Provide the (x, y) coordinate of the cell's center where the given text is located.  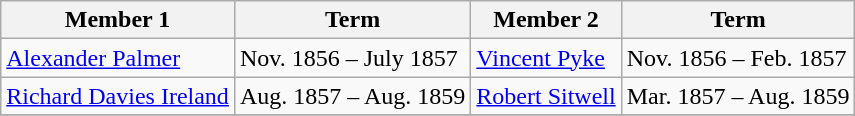
Vincent Pyke (546, 58)
Aug. 1857 – Aug. 1859 (352, 96)
Robert Sitwell (546, 96)
Nov. 1856 – July 1857 (352, 58)
Member 2 (546, 20)
Member 1 (118, 20)
Alexander Palmer (118, 58)
Mar. 1857 – Aug. 1859 (738, 96)
Richard Davies Ireland (118, 96)
Nov. 1856 – Feb. 1857 (738, 58)
